For the text-containing cell, return its midpoint in (x, y) coordinate format. 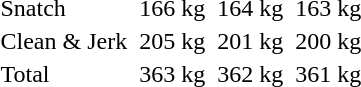
201 kg (250, 41)
205 kg (172, 41)
